Output the (X, Y) coordinate of the center of the cell containing the given text.  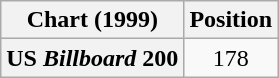
178 (231, 58)
Chart (1999) (92, 20)
US Billboard 200 (92, 58)
Position (231, 20)
